Scan for the cell matching the given text and deliver its (X, Y) coordinate at center. 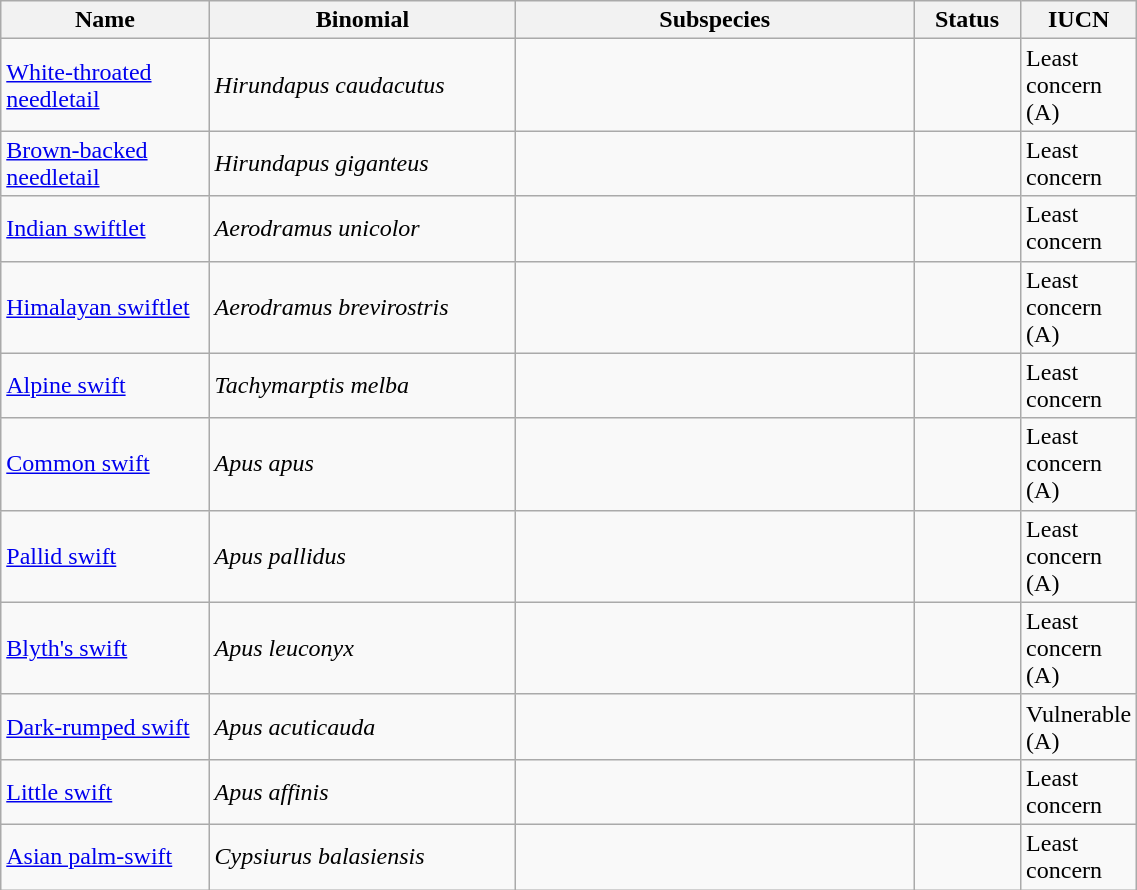
Tachymarptis melba (362, 386)
Apus leuconyx (362, 648)
Blyth's swift (105, 648)
Aerodramus unicolor (362, 228)
Name (105, 20)
Apus pallidus (362, 556)
Apus affinis (362, 792)
Indian swiftlet (105, 228)
Status (968, 20)
Asian palm-swift (105, 856)
Vulnerable(A) (1079, 726)
Aerodramus brevirostris (362, 307)
Hirundapus giganteus (362, 164)
Common swift (105, 464)
Cypsiurus balasiensis (362, 856)
Alpine swift (105, 386)
White-throated needletail (105, 85)
Apus apus (362, 464)
Dark-rumped swift (105, 726)
Himalayan swiftlet (105, 307)
Binomial (362, 20)
Hirundapus caudacutus (362, 85)
Subspecies (715, 20)
Pallid swift (105, 556)
Little swift (105, 792)
Apus acuticauda (362, 726)
Brown-backed needletail (105, 164)
IUCN (1079, 20)
